Search for the cell housing the specified text and yield its (x, y) center coordinate. 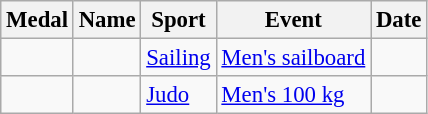
Sport (178, 20)
Date (399, 20)
Men's sailboard (294, 58)
Name (107, 20)
Judo (178, 95)
Medal (38, 20)
Men's 100 kg (294, 95)
Event (294, 20)
Sailing (178, 58)
